Provide the [x, y] coordinate of the cell's center where the given text is located.  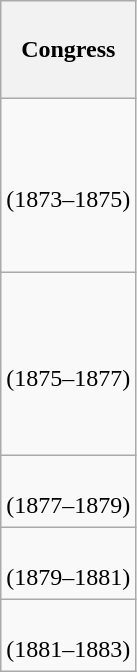
(1879–1881) [68, 564]
(1881–1883) [68, 636]
(1873–1875) [68, 186]
Congress [68, 50]
(1875–1877) [68, 364]
(1877–1879) [68, 492]
